Identify which cell holds the provided text, then report its [X, Y] central coordinate. 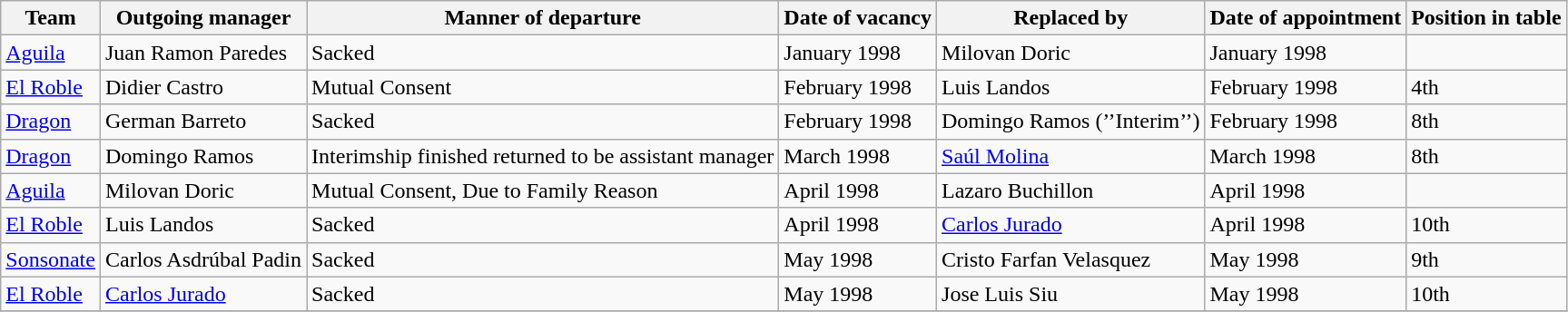
Outgoing manager [203, 18]
Replaced by [1071, 18]
Didier Castro [203, 87]
Team [51, 18]
Juan Ramon Paredes [203, 53]
Mutual Consent, Due to Family Reason [543, 190]
Cristo Farfan Velasquez [1071, 259]
Saúl Molina [1071, 156]
Mutual Consent [543, 87]
4th [1486, 87]
Lazaro Buchillon [1071, 190]
Date of appointment [1306, 18]
Carlos Asdrúbal Padin [203, 259]
Interimship finished returned to be assistant manager [543, 156]
Domingo Ramos (’’Interim’’) [1071, 122]
Sonsonate [51, 259]
Manner of departure [543, 18]
German Barreto [203, 122]
Date of vacancy [858, 18]
9th [1486, 259]
Position in table [1486, 18]
Jose Luis Siu [1071, 294]
Domingo Ramos [203, 156]
